Provide the (X, Y) coordinate of the cell's center where the given text is located.  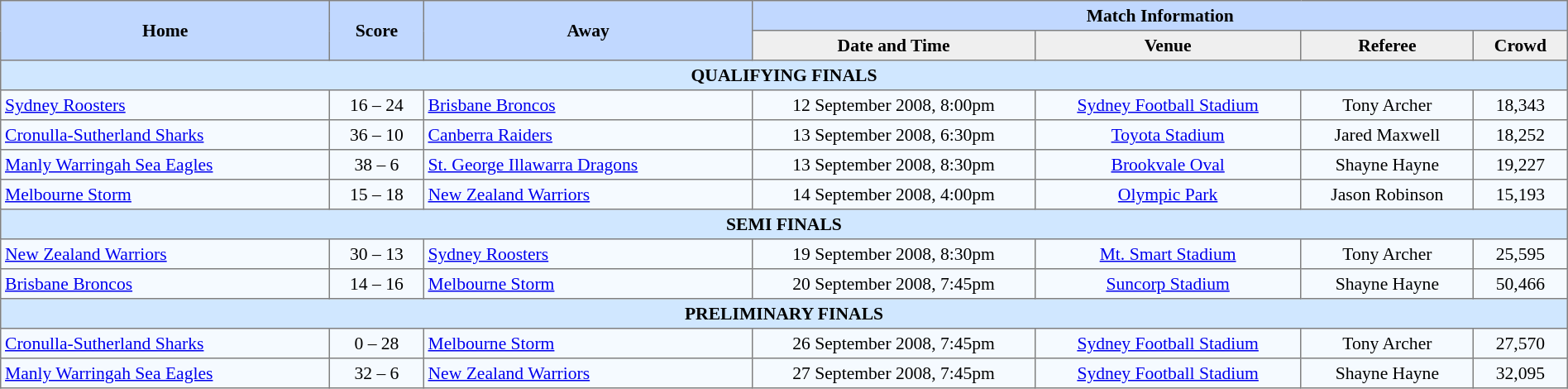
25,595 (1521, 254)
18,252 (1521, 135)
15 – 18 (377, 194)
Brookvale Oval (1168, 165)
Match Information (1159, 16)
27,570 (1521, 343)
32,095 (1521, 373)
Referee (1387, 46)
38 – 6 (377, 165)
19,227 (1521, 165)
Crowd (1521, 46)
SEMI FINALS (784, 224)
Olympic Park (1168, 194)
Score (377, 31)
Toyota Stadium (1168, 135)
Home (165, 31)
Suncorp Stadium (1168, 284)
36 – 10 (377, 135)
18,343 (1521, 105)
16 – 24 (377, 105)
Jason Robinson (1387, 194)
20 September 2008, 7:45pm (893, 284)
0 – 28 (377, 343)
27 September 2008, 7:45pm (893, 373)
30 – 13 (377, 254)
12 September 2008, 8:00pm (893, 105)
QUALIFYING FINALS (784, 75)
Jared Maxwell (1387, 135)
15,193 (1521, 194)
13 September 2008, 6:30pm (893, 135)
PRELIMINARY FINALS (784, 314)
32 – 6 (377, 373)
26 September 2008, 7:45pm (893, 343)
Mt. Smart Stadium (1168, 254)
Date and Time (893, 46)
14 September 2008, 4:00pm (893, 194)
St. George Illawarra Dragons (588, 165)
19 September 2008, 8:30pm (893, 254)
Venue (1168, 46)
13 September 2008, 8:30pm (893, 165)
Away (588, 31)
50,466 (1521, 284)
14 – 16 (377, 284)
Canberra Raiders (588, 135)
